Output the (x, y) coordinate of the center of the cell containing the given text.  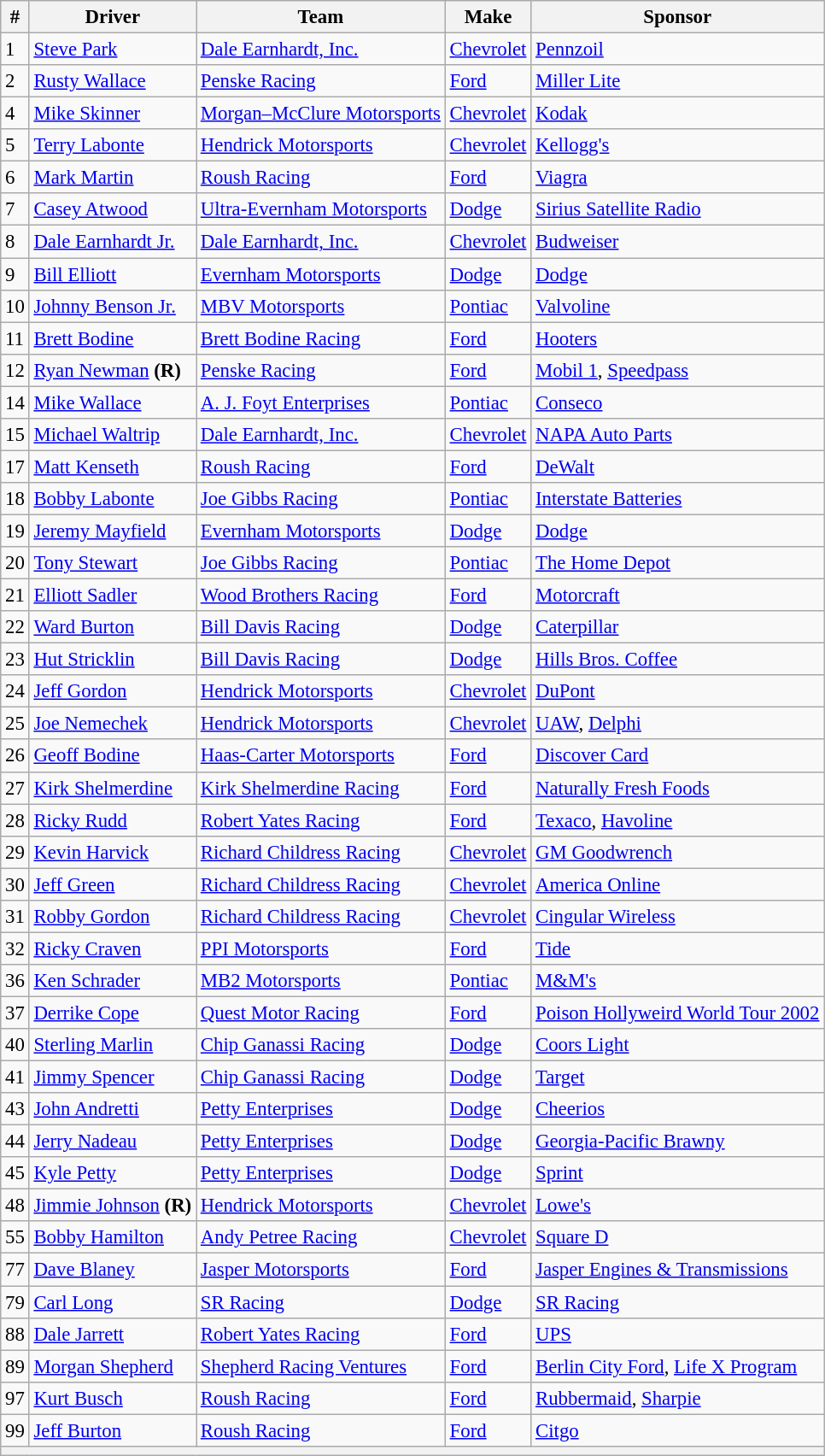
36 (15, 981)
Dave Blaney (113, 1270)
Tony Stewart (113, 563)
Ward Burton (113, 627)
Texaco, Havoline (678, 820)
2 (15, 81)
Make (488, 17)
Jeff Gordon (113, 691)
79 (15, 1302)
Carl Long (113, 1302)
37 (15, 1013)
Dale Earnhardt Jr. (113, 242)
Brett Bodine Racing (321, 338)
27 (15, 788)
Kirk Shelmerdine Racing (321, 788)
Rubbermaid, Sharpie (678, 1398)
Tide (678, 948)
Bobby Hamilton (113, 1238)
Viagra (678, 178)
48 (15, 1206)
15 (15, 435)
Bill Elliott (113, 274)
NAPA Auto Parts (678, 435)
12 (15, 370)
Jimmie Johnson (R) (113, 1206)
Terry Labonte (113, 145)
UAW, Delphi (678, 724)
DeWalt (678, 467)
# (15, 17)
Jeff Green (113, 884)
John Andretti (113, 1109)
Steve Park (113, 50)
Dale Jarrett (113, 1334)
Haas-Carter Motorsports (321, 756)
M&M's (678, 981)
MBV Motorsports (321, 306)
Valvoline (678, 306)
20 (15, 563)
Geoff Bodine (113, 756)
Motorcraft (678, 596)
Georgia-Pacific Brawny (678, 1142)
Derrike Cope (113, 1013)
Jimmy Spencer (113, 1077)
UPS (678, 1334)
Kyle Petty (113, 1173)
Miller Lite (678, 81)
Mark Martin (113, 178)
Ricky Rudd (113, 820)
Quest Motor Racing (321, 1013)
Interstate Batteries (678, 499)
Morgan–McClure Motorsports (321, 114)
Team (321, 17)
PPI Motorsports (321, 948)
10 (15, 306)
44 (15, 1142)
Caterpillar (678, 627)
Cingular Wireless (678, 917)
11 (15, 338)
Sterling Marlin (113, 1045)
8 (15, 242)
Andy Petree Racing (321, 1238)
Driver (113, 17)
Discover Card (678, 756)
Sprint (678, 1173)
America Online (678, 884)
Brett Bodine (113, 338)
23 (15, 660)
Mike Skinner (113, 114)
Kevin Harvick (113, 852)
Jerry Nadeau (113, 1142)
Robby Gordon (113, 917)
29 (15, 852)
Mobil 1, Speedpass (678, 370)
Bobby Labonte (113, 499)
Jasper Motorsports (321, 1270)
Ryan Newman (R) (113, 370)
17 (15, 467)
97 (15, 1398)
Poison Hollyweird World Tour 2002 (678, 1013)
Cheerios (678, 1109)
Hooters (678, 338)
Sirius Satellite Radio (678, 209)
77 (15, 1270)
Wood Brothers Racing (321, 596)
7 (15, 209)
99 (15, 1430)
Joe Nemechek (113, 724)
MB2 Motorsports (321, 981)
28 (15, 820)
Shepherd Racing Ventures (321, 1366)
Conseco (678, 402)
A. J. Foyt Enterprises (321, 402)
32 (15, 948)
Elliott Sadler (113, 596)
Ken Schrader (113, 981)
Jasper Engines & Transmissions (678, 1270)
Mike Wallace (113, 402)
Pennzoil (678, 50)
Kodak (678, 114)
Morgan Shepherd (113, 1366)
Casey Atwood (113, 209)
Jeff Burton (113, 1430)
21 (15, 596)
Ultra-Evernham Motorsports (321, 209)
5 (15, 145)
Hut Stricklin (113, 660)
14 (15, 402)
22 (15, 627)
Square D (678, 1238)
Budweiser (678, 242)
6 (15, 178)
40 (15, 1045)
Ricky Craven (113, 948)
Kellogg's (678, 145)
43 (15, 1109)
18 (15, 499)
24 (15, 691)
Rusty Wallace (113, 81)
Berlin City Ford, Life X Program (678, 1366)
89 (15, 1366)
Kurt Busch (113, 1398)
1 (15, 50)
Hills Bros. Coffee (678, 660)
9 (15, 274)
55 (15, 1238)
Coors Light (678, 1045)
41 (15, 1077)
DuPont (678, 691)
19 (15, 531)
Lowe's (678, 1206)
Matt Kenseth (113, 467)
25 (15, 724)
The Home Depot (678, 563)
Sponsor (678, 17)
Jeremy Mayfield (113, 531)
45 (15, 1173)
26 (15, 756)
Target (678, 1077)
Kirk Shelmerdine (113, 788)
4 (15, 114)
Naturally Fresh Foods (678, 788)
88 (15, 1334)
31 (15, 917)
Johnny Benson Jr. (113, 306)
30 (15, 884)
GM Goodwrench (678, 852)
Citgo (678, 1430)
Michael Waltrip (113, 435)
